Find where the given text appears and provide that cell's center as [x, y] coordinate. 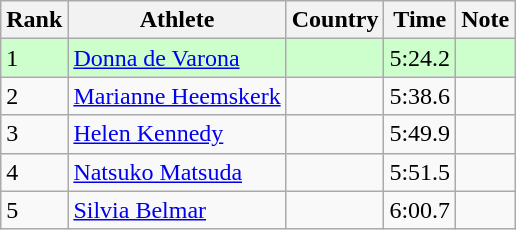
Time [420, 20]
4 [34, 172]
5:51.5 [420, 172]
5:24.2 [420, 58]
2 [34, 96]
Marianne Heemskerk [177, 96]
Rank [34, 20]
5:38.6 [420, 96]
Donna de Varona [177, 58]
3 [34, 134]
Helen Kennedy [177, 134]
Athlete [177, 20]
Natsuko Matsuda [177, 172]
Note [486, 20]
Country [335, 20]
6:00.7 [420, 210]
1 [34, 58]
5:49.9 [420, 134]
5 [34, 210]
Silvia Belmar [177, 210]
